Output the [X, Y] coordinate of the center of the cell containing the given text.  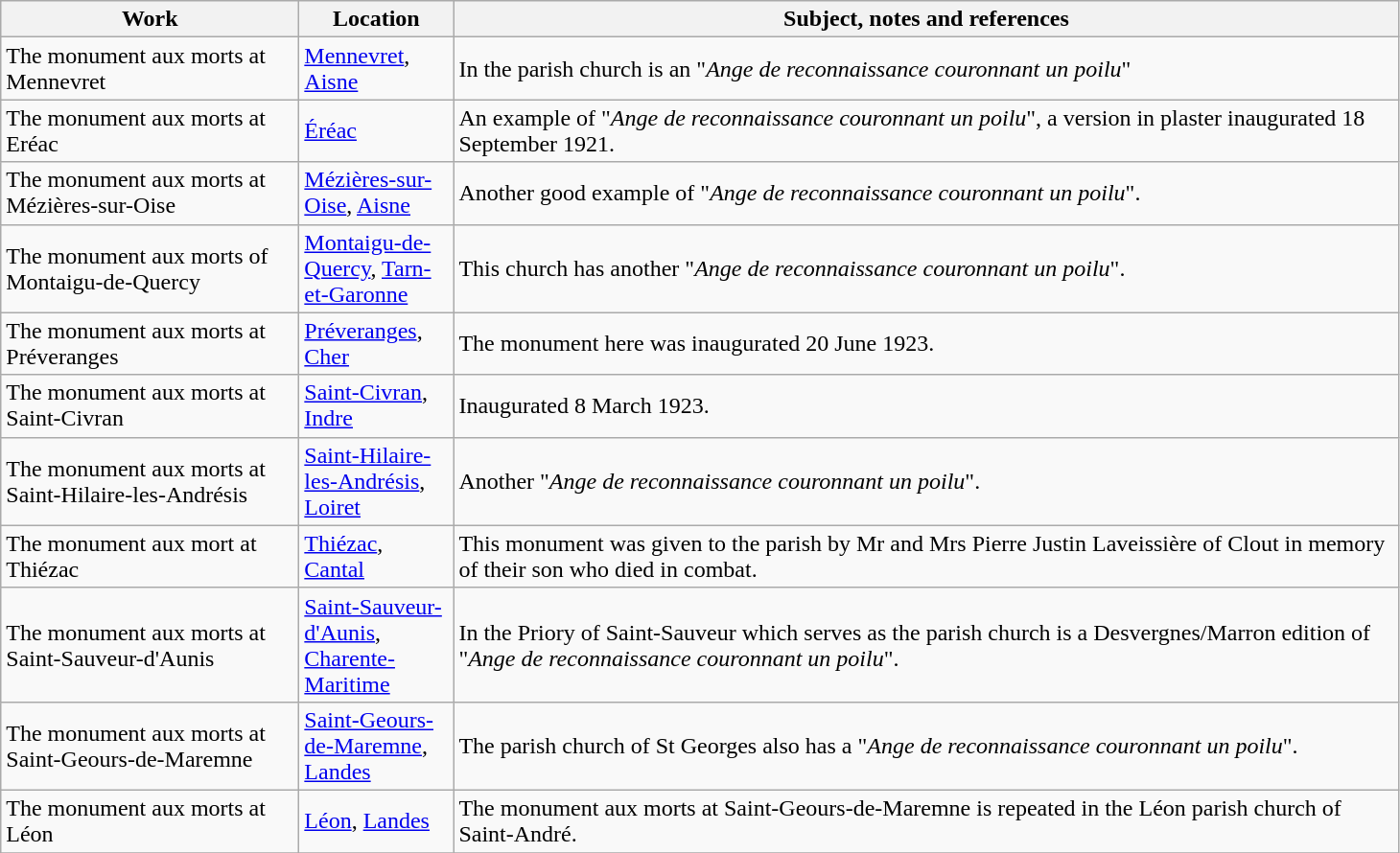
Léon, Landes [376, 820]
Saint-Hilaire-les-Andrésis, Loiret [376, 481]
Work [150, 19]
The monument aux morts at Mézières-sur-Oise [150, 194]
Subject, notes and references [926, 19]
Saint-Geours-de-Maremne, Landes [376, 746]
Saint-Sauveur-d'Aunis, Charente-Maritime [376, 644]
Préveranges, Cher [376, 343]
The monument aux morts at Léon [150, 820]
Éréac [376, 130]
Montaigu-de-Quercy, Tarn-et-Garonne [376, 268]
In the Priory of Saint-Sauveur which serves as the parish church is a Desvergnes/Marron edition of "Ange de reconnaissance couronnant un poilu". [926, 644]
Mézières-sur-Oise, Aisne [376, 194]
The monument aux morts at Mennevret [150, 69]
The monument aux mort at Thiézac [150, 556]
Thiézac, Cantal [376, 556]
The monument aux morts at Saint-Civran [150, 406]
The monument aux morts of Montaigu-de-Quercy [150, 268]
This church has another "Ange de reconnaissance couronnant un poilu". [926, 268]
The monument aux morts at Saint-Hilaire-les-Andrésis [150, 481]
Saint-Civran, Indre [376, 406]
Mennevret, Aisne [376, 69]
The monument aux morts at Saint-Geours-de-Maremne is repeated in the Léon parish church of Saint-André. [926, 820]
The monument aux morts at Saint-Sauveur-d'Aunis [150, 644]
This monument was given to the parish by Mr and Mrs Pierre Justin Laveissière of Clout in memory of their son who died in combat. [926, 556]
Location [376, 19]
An example of "Ange de reconnaissance couronnant un poilu", a version in plaster inaugurated 18 September 1921. [926, 130]
Another "Ange de reconnaissance couronnant un poilu". [926, 481]
The monument aux morts at Saint-Geours-de-Maremne [150, 746]
The monument aux morts at Eréac [150, 130]
The monument here was inaugurated 20 June 1923. [926, 343]
The parish church of St Georges also has a "Ange de reconnaissance couronnant un poilu". [926, 746]
In the parish church is an "Ange de reconnaissance couronnant un poilu" [926, 69]
The monument aux morts at Préveranges [150, 343]
Another good example of "Ange de reconnaissance couronnant un poilu". [926, 194]
Inaugurated 8 March 1923. [926, 406]
